For the text-containing cell, return its midpoint in (X, Y) coordinate format. 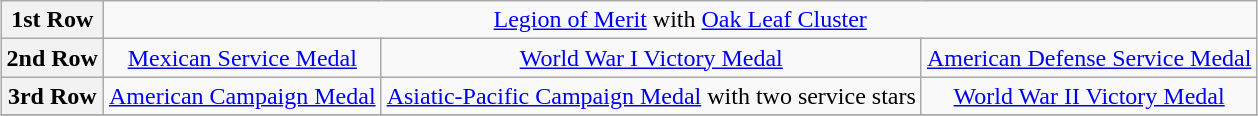
3rd Row (52, 96)
Asiatic-Pacific Campaign Medal with two service stars (651, 96)
American Defense Service Medal (1089, 58)
Legion of Merit with Oak Leaf Cluster (680, 20)
2nd Row (52, 58)
1st Row (52, 20)
World War II Victory Medal (1089, 96)
Mexican Service Medal (242, 58)
World War I Victory Medal (651, 58)
American Campaign Medal (242, 96)
